Scan for the cell matching the given text and deliver its [X, Y] coordinate at center. 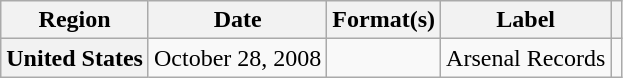
Arsenal Records [526, 58]
Label [526, 20]
October 28, 2008 [237, 58]
Format(s) [384, 20]
United States [75, 58]
Date [237, 20]
Region [75, 20]
